Find where the given text appears and provide that cell's center as [x, y] coordinate. 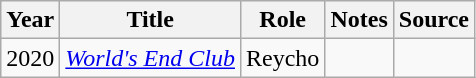
Role [282, 20]
Reycho [282, 58]
Source [434, 20]
Title [150, 20]
Notes [359, 20]
World's End Club [150, 58]
2020 [30, 58]
Year [30, 20]
